Scan for the cell matching the given text and deliver its (x, y) coordinate at center. 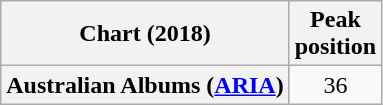
Australian Albums (ARIA) (145, 85)
Peak position (335, 34)
Chart (2018) (145, 34)
36 (335, 85)
